Scan for the cell matching the given text and deliver its [X, Y] coordinate at center. 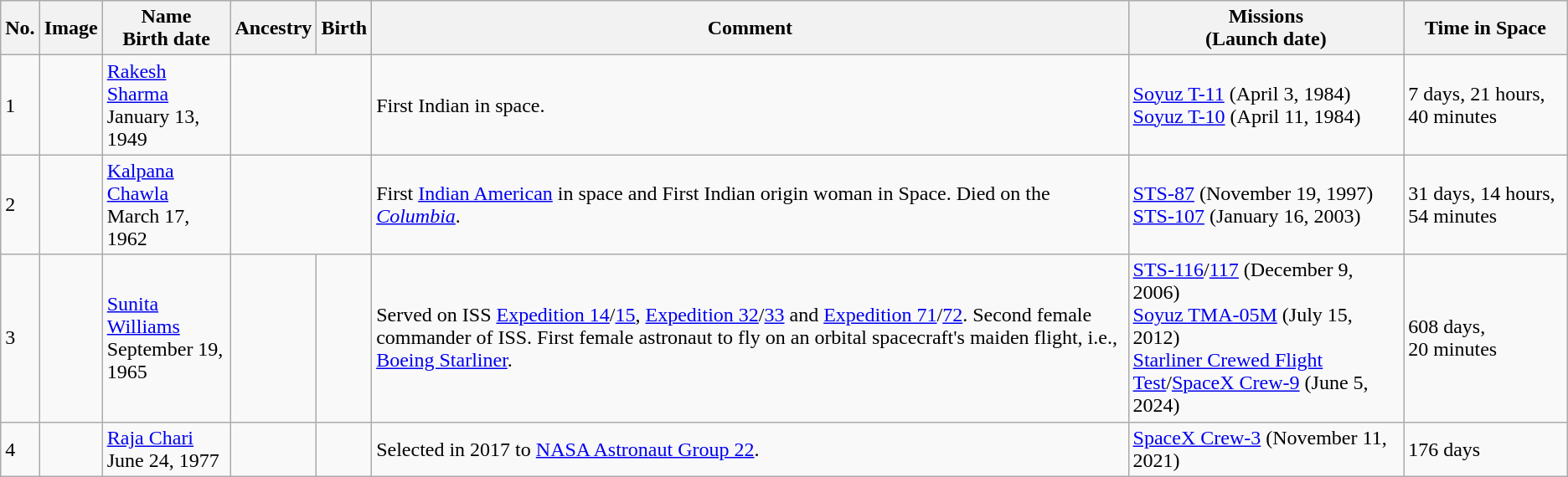
Raja ChariJune 24, 1977 [166, 449]
Birth [344, 28]
No. [20, 28]
Selected in 2017 to NASA Astronaut Group 22. [750, 449]
3 [20, 338]
Rakesh SharmaJanuary 13, 1949 [166, 105]
Ancestry [273, 28]
First Indian American in space and First Indian origin woman in Space. Died on the Columbia. [750, 204]
Sunita WilliamsSeptember 19, 1965 [166, 338]
176 days [1486, 449]
Soyuz T-11 (April 3, 1984) Soyuz T-10 (April 11, 1984) [1266, 105]
STS-116/117 (December 9, 2006) Soyuz TMA-05M (July 15, 2012) Starliner Crewed Flight Test/SpaceX Crew-9 (June 5, 2024) [1266, 338]
Comment [750, 28]
SpaceX Crew-3 (November 11, 2021) [1266, 449]
7 days, 21 hours, 40 minutes [1486, 105]
Image [70, 28]
Missions(Launch date) [1266, 28]
608 days, 20 minutes [1486, 338]
STS-87 (November 19, 1997) STS-107 (January 16, 2003) [1266, 204]
Kalpana ChawlaMarch 17, 1962 [166, 204]
Time in Space [1486, 28]
First Indian in space. [750, 105]
1 [20, 105]
31 days, 14 hours, 54 minutes [1486, 204]
NameBirth date [166, 28]
4 [20, 449]
2 [20, 204]
